Identify which cell holds the provided text, then report its [x, y] central coordinate. 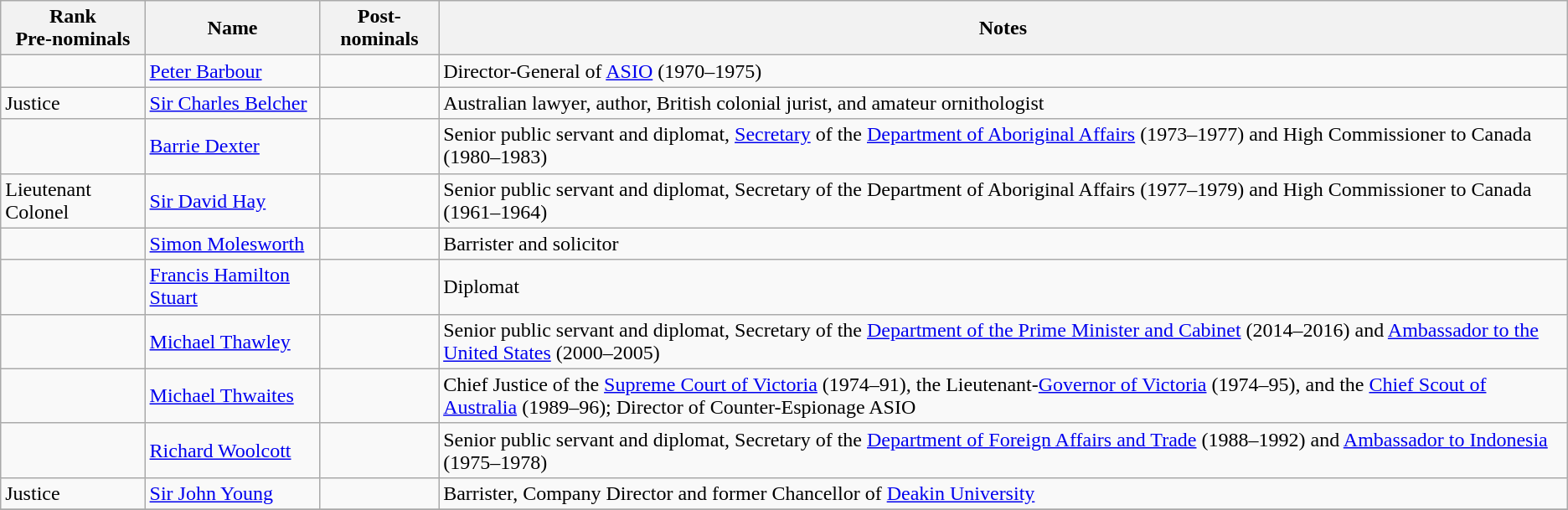
Director-General of ASIO (1970–1975) [1003, 71]
Sir Charles Belcher [233, 103]
Peter Barbour [233, 71]
RankPre-nominals [73, 28]
Post-nominals [379, 28]
Senior public servant and diplomat, Secretary of the Department of Aboriginal Affairs (1973–1977) and High Commissioner to Canada (1980–1983) [1003, 146]
Barrister and solicitor [1003, 244]
Barrister, Company Director and former Chancellor of Deakin University [1003, 493]
Australian lawyer, author, British colonial jurist, and amateur ornithologist [1003, 103]
Notes [1003, 28]
Diplomat [1003, 286]
Senior public servant and diplomat, Secretary of the Department of Foreign Affairs and Trade (1988–1992) and Ambassador to Indonesia (1975–1978) [1003, 451]
Senior public servant and diplomat, Secretary of the Department of Aboriginal Affairs (1977–1979) and High Commissioner to Canada (1961–1964) [1003, 201]
Michael Thawley [233, 342]
Barrie Dexter [233, 146]
Sir David Hay [233, 201]
Michael Thwaites [233, 395]
Lieutenant Colonel [73, 201]
Simon Molesworth [233, 244]
Sir John Young [233, 493]
Richard Woolcott [233, 451]
Name [233, 28]
Francis Hamilton Stuart [233, 286]
